For the text-containing cell, return its midpoint in (X, Y) coordinate format. 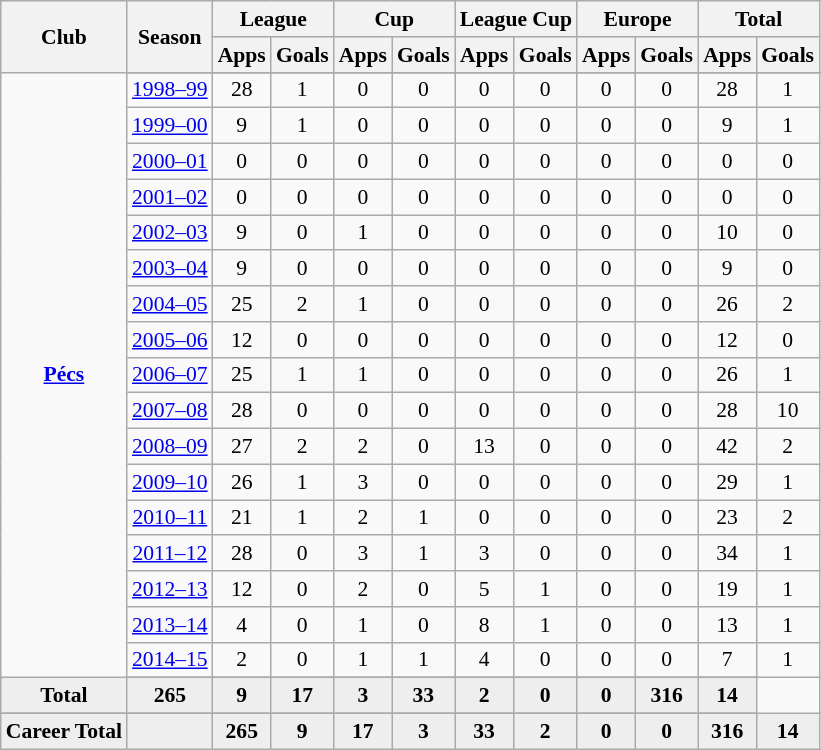
2013–14 (170, 625)
1999–00 (170, 126)
1998–99 (170, 90)
2006–07 (170, 375)
7 (727, 660)
Season (170, 36)
2002–03 (170, 233)
2003–04 (170, 269)
2008–09 (170, 447)
2001–02 (170, 197)
League Cup (516, 19)
2009–10 (170, 482)
2010–11 (170, 518)
Career Total (64, 732)
2011–12 (170, 554)
34 (727, 554)
21 (242, 518)
29 (727, 482)
2012–13 (170, 589)
19 (727, 589)
Club (64, 36)
5 (484, 589)
8 (484, 625)
2014–15 (170, 660)
27 (242, 447)
Cup (394, 19)
Europe (638, 19)
League (274, 19)
Pécs (64, 375)
23 (727, 518)
2004–05 (170, 304)
42 (727, 447)
2000–01 (170, 162)
2005–06 (170, 340)
2007–08 (170, 411)
